Output the (X, Y) coordinate of the center of the cell containing the given text.  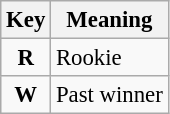
Key (26, 20)
Rookie (110, 58)
W (26, 95)
Meaning (110, 20)
R (26, 58)
Past winner (110, 95)
